Provide the (x, y) coordinate of the cell's center where the given text is located.  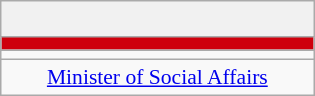
Minister of Social Affairs (158, 78)
